Search for the cell housing the specified text and yield its (X, Y) center coordinate. 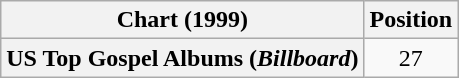
27 (411, 58)
Chart (1999) (182, 20)
US Top Gospel Albums (Billboard) (182, 58)
Position (411, 20)
